Capture the cell that displays the provided text and extract its [x, y] central coordinate. 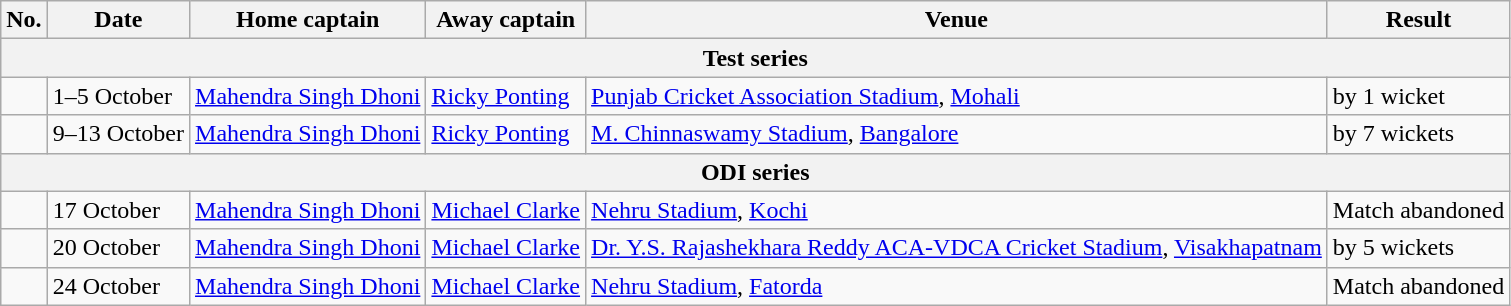
17 October [118, 210]
Test series [756, 58]
Nehru Stadium, Fatorda [957, 286]
Result [1418, 20]
Home captain [308, 20]
Punjab Cricket Association Stadium, Mohali [957, 96]
Venue [957, 20]
1–5 October [118, 96]
by 7 wickets [1418, 134]
Nehru Stadium, Kochi [957, 210]
by 5 wickets [1418, 248]
Dr. Y.S. Rajashekhara Reddy ACA-VDCA Cricket Stadium, Visakhapatnam [957, 248]
9–13 October [118, 134]
by 1 wicket [1418, 96]
20 October [118, 248]
M. Chinnaswamy Stadium, Bangalore [957, 134]
Away captain [506, 20]
24 October [118, 286]
No. [24, 20]
ODI series [756, 172]
Date [118, 20]
